Extract the (X, Y) coordinate from the center of the cell holding the provided text.  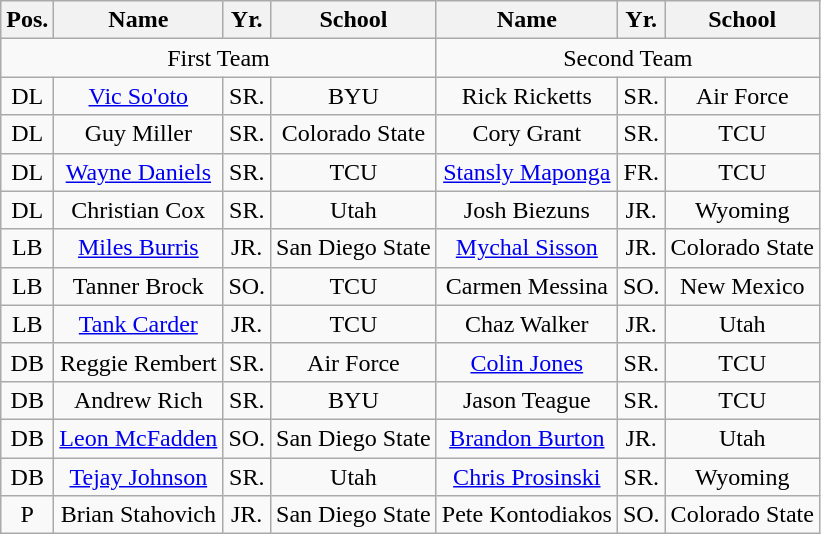
Andrew Rich (138, 400)
Pete Kontodiakos (526, 515)
Cory Grant (526, 134)
Tejay Johnson (138, 477)
Vic So'oto (138, 96)
Colin Jones (526, 362)
Wayne Daniels (138, 172)
Josh Biezuns (526, 210)
First Team (219, 58)
Tank Carder (138, 324)
Brian Stahovich (138, 515)
Pos. (28, 20)
Chris Prosinski (526, 477)
Tanner Brock (138, 286)
Jason Teague (526, 400)
Leon McFadden (138, 438)
Miles Burris (138, 248)
Stansly Maponga (526, 172)
Reggie Rembert (138, 362)
Chaz Walker (526, 324)
P (28, 515)
Guy Miller (138, 134)
Carmen Messina (526, 286)
New Mexico (742, 286)
Rick Ricketts (526, 96)
Christian Cox (138, 210)
Mychal Sisson (526, 248)
FR. (641, 172)
Brandon Burton (526, 438)
Second Team (628, 58)
